Find where the given text appears and provide that cell's center as [X, Y] coordinate. 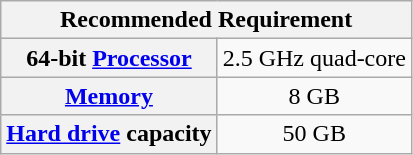
8 GB [314, 96]
50 GB [314, 134]
2.5 GHz quad-core [314, 58]
64-bit Processor [109, 58]
Hard drive capacity [109, 134]
Memory [109, 96]
Recommended Requirement [206, 20]
